Provide the [X, Y] coordinate of the cell's center where the given text is located.  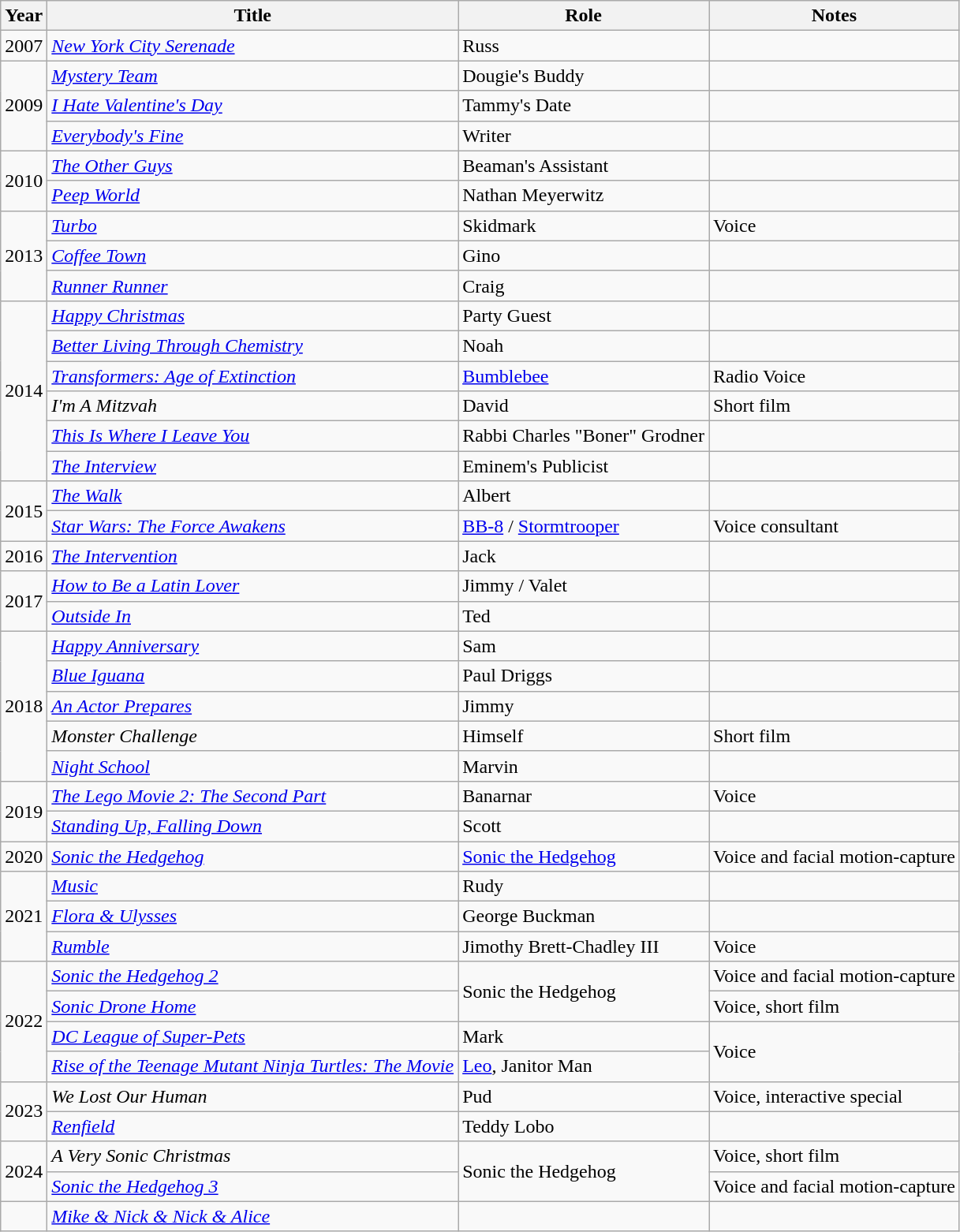
2010 [24, 181]
How to Be a Latin Lover [252, 586]
George Buckman [584, 917]
Blue Iguana [252, 676]
Teddy Lobo [584, 1126]
Noah [584, 345]
Flora & Ulysses [252, 917]
Skidmark [584, 226]
The Intervention [252, 556]
Tammy's Date [584, 106]
This Is Where I Leave You [252, 436]
Music [252, 887]
Star Wars: The Force Awakens [252, 526]
The Lego Movie 2: The Second Part [252, 796]
2016 [24, 556]
Sonic Drone Home [252, 1006]
An Actor Prepares [252, 706]
Happy Christmas [252, 315]
BB-8 / Stormtrooper [584, 526]
Mystery Team [252, 76]
Bumblebee [584, 376]
2013 [24, 256]
Jimmy / Valet [584, 586]
Writer [584, 136]
Eminem's Publicist [584, 466]
New York City Serenade [252, 46]
2007 [24, 46]
Year [24, 16]
Turbo [252, 226]
A Very Sonic Christmas [252, 1156]
2024 [24, 1171]
Nathan Meyerwitz [584, 196]
Peep World [252, 196]
Himself [584, 736]
DC League of Super-Pets [252, 1036]
2009 [24, 106]
Everybody's Fine [252, 136]
Sonic the Hedgehog 2 [252, 976]
Night School [252, 766]
Role [584, 16]
Better Living Through Chemistry [252, 345]
Marvin [584, 766]
Mark [584, 1036]
2023 [24, 1111]
Dougie's Buddy [584, 76]
Outside In [252, 616]
Leo, Janitor Man [584, 1066]
Ted [584, 616]
Title [252, 16]
The Interview [252, 466]
2019 [24, 811]
Voice, interactive special [835, 1096]
Jack [584, 556]
Banarnar [584, 796]
Coffee Town [252, 256]
Standing Up, Falling Down [252, 826]
Paul Driggs [584, 676]
Beaman's Assistant [584, 166]
Runner Runner [252, 286]
Mike & Nick & Nick & Alice [252, 1216]
Rumble [252, 946]
Rise of the Teenage Mutant Ninja Turtles: The Movie [252, 1066]
Sam [584, 646]
David [584, 406]
2022 [24, 1021]
Rudy [584, 887]
Voice consultant [835, 526]
The Other Guys [252, 166]
Monster Challenge [252, 736]
Radio Voice [835, 376]
I'm A Mitzvah [252, 406]
Pud [584, 1096]
2015 [24, 511]
Albert [584, 496]
2018 [24, 706]
We Lost Our Human [252, 1096]
Party Guest [584, 315]
Scott [584, 826]
Happy Anniversary [252, 646]
Gino [584, 256]
Notes [835, 16]
Transformers: Age of Extinction [252, 376]
Jimothy Brett-Chadley III [584, 946]
2014 [24, 390]
2020 [24, 856]
2021 [24, 917]
Russ [584, 46]
Renfield [252, 1126]
2017 [24, 601]
Sonic the Hedgehog 3 [252, 1186]
Craig [584, 286]
The Walk [252, 496]
I Hate Valentine's Day [252, 106]
Jimmy [584, 706]
Rabbi Charles "Boner" Grodner [584, 436]
